Return (x, y) of the center of cell containing provided text 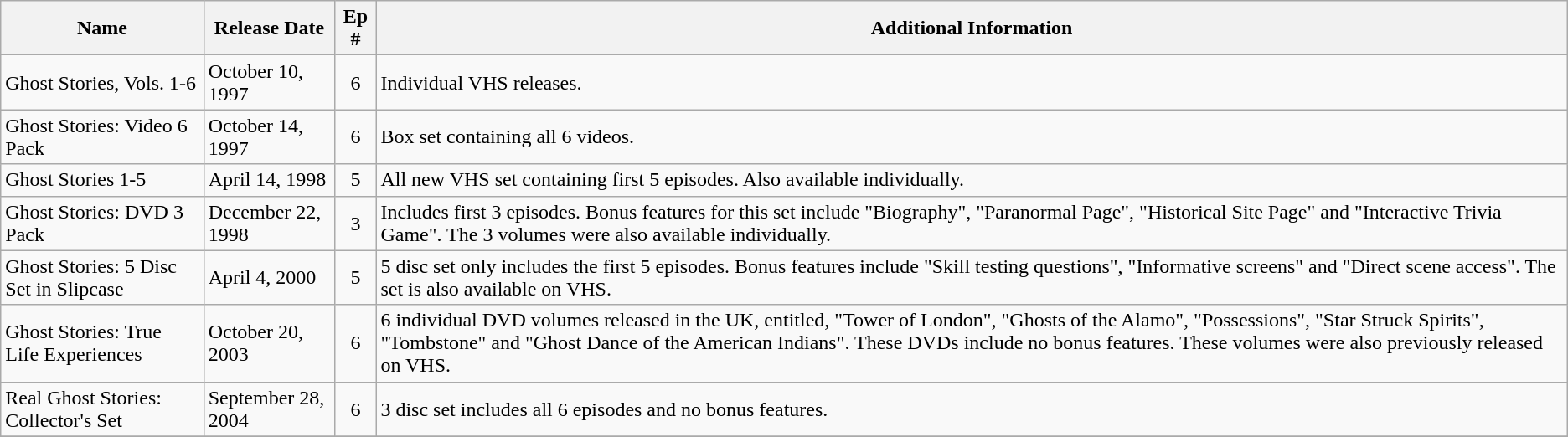
Additional Information (972, 28)
All new VHS set containing first 5 episodes. Also available individually. (972, 180)
Release Date (270, 28)
3 (355, 223)
October 20, 2003 (270, 343)
Ghost Stories: Video 6 Pack (102, 137)
Ghost Stories: DVD 3 Pack (102, 223)
Box set containing all 6 videos. (972, 137)
Ghost Stories: True Life Experiences (102, 343)
3 disc set includes all 6 episodes and no bonus features. (972, 409)
Ghost Stories: 5 Disc Set in Slipcase (102, 278)
Ghost Stories 1-5 (102, 180)
December 22, 1998 (270, 223)
Ep # (355, 28)
Real Ghost Stories: Collector's Set (102, 409)
September 28, 2004 (270, 409)
April 4, 2000 (270, 278)
October 10, 1997 (270, 82)
October 14, 1997 (270, 137)
Name (102, 28)
Ghost Stories, Vols. 1-6 (102, 82)
April 14, 1998 (270, 180)
Individual VHS releases. (972, 82)
